Detect which cell encompasses the target text, then output its (X, Y) center coordinate. 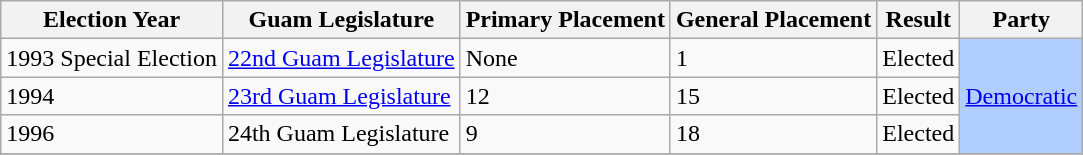
Primary Placement (565, 20)
24th Guam Legislature (341, 134)
9 (565, 134)
1996 (112, 134)
15 (773, 96)
1993 Special Election (112, 58)
12 (565, 96)
None (565, 58)
Guam Legislature (341, 20)
General Placement (773, 20)
1 (773, 58)
1994 (112, 96)
23rd Guam Legislature (341, 96)
18 (773, 134)
Result (918, 20)
Election Year (112, 20)
Party (1022, 20)
22nd Guam Legislature (341, 58)
Democratic (1022, 96)
